Pinpoint the cell where the given text exists, returning its (x, y) midpoint coordinate. 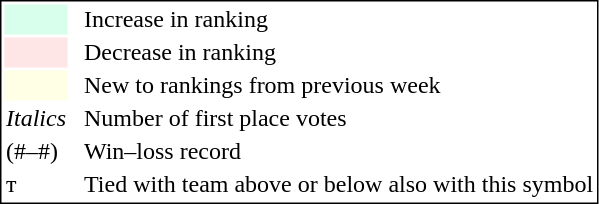
Tied with team above or below also with this symbol (338, 185)
Win–loss record (338, 151)
(#–#) (36, 151)
Italics (36, 119)
Number of first place votes (338, 119)
Increase in ranking (338, 19)
т (36, 185)
Decrease in ranking (338, 53)
New to rankings from previous week (338, 85)
